Provide the [x, y] coordinate of the cell's center where the given text is located.  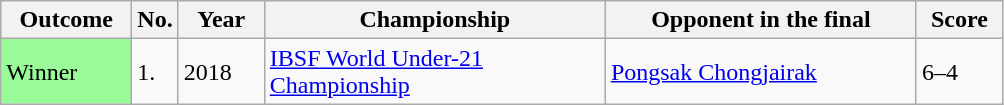
2018 [221, 72]
Outcome [66, 20]
Opponent in the final [760, 20]
Score [959, 20]
Pongsak Chongjairak [760, 72]
IBSF World Under-21 Championship [434, 72]
No. [155, 20]
6–4 [959, 72]
Championship [434, 20]
Winner [66, 72]
1. [155, 72]
Year [221, 20]
